Return the [X, Y] coordinate for the center point of the cell that contains the specified text.  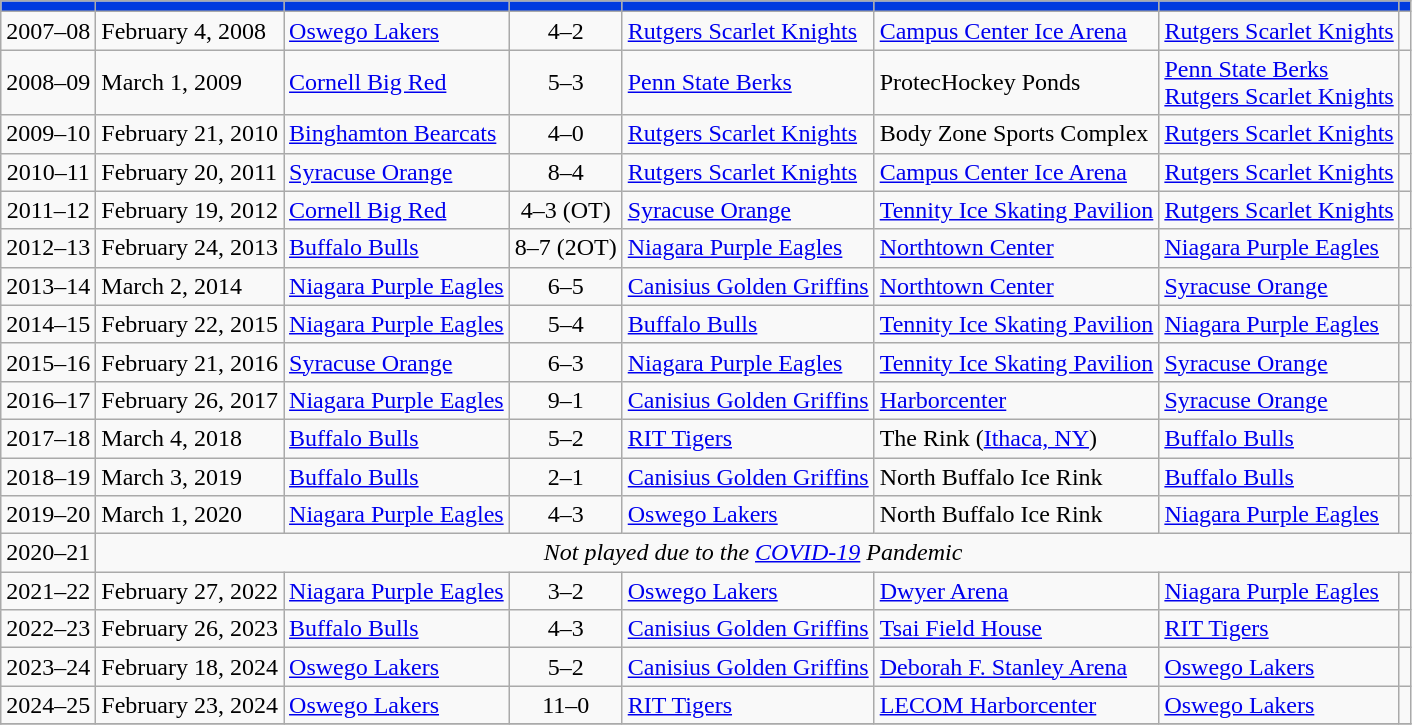
2007–08 [48, 31]
February 21, 2010 [190, 134]
Penn State Berks [748, 82]
February 19, 2012 [190, 210]
2024–25 [48, 705]
Body Zone Sports Complex [1016, 134]
Tsai Field House [1016, 629]
2016–17 [48, 400]
2019–20 [48, 515]
February 24, 2013 [190, 248]
2013–14 [48, 286]
5–4 [566, 324]
March 1, 2009 [190, 82]
March 4, 2018 [190, 438]
2018–19 [48, 477]
Dwyer Arena [1016, 591]
February 27, 2022 [190, 591]
February 22, 2015 [190, 324]
March 2, 2014 [190, 286]
2–1 [566, 477]
2020–21 [48, 553]
February 18, 2024 [190, 667]
Harborcenter [1016, 400]
2011–12 [48, 210]
February 21, 2016 [190, 362]
February 23, 2024 [190, 705]
8–7 (2OT) [566, 248]
9–1 [566, 400]
The Rink (Ithaca, NY) [1016, 438]
February 26, 2017 [190, 400]
2014–15 [48, 324]
11–0 [566, 705]
Binghamton Bearcats [397, 134]
2017–18 [48, 438]
2021–22 [48, 591]
February 4, 2008 [190, 31]
6–5 [566, 286]
2008–09 [48, 82]
Not played due to the COVID-19 Pandemic [753, 553]
2010–11 [48, 172]
4–2 [566, 31]
5–3 [566, 82]
March 1, 2020 [190, 515]
2022–23 [48, 629]
March 3, 2019 [190, 477]
Deborah F. Stanley Arena [1016, 667]
2009–10 [48, 134]
2015–16 [48, 362]
4–3 (OT) [566, 210]
Penn State BerksRutgers Scarlet Knights [1279, 82]
February 20, 2011 [190, 172]
February 26, 2023 [190, 629]
2023–24 [48, 667]
8–4 [566, 172]
4–0 [566, 134]
3–2 [566, 591]
ProtecHockey Ponds [1016, 82]
2012–13 [48, 248]
6–3 [566, 362]
LECOM Harborcenter [1016, 705]
